Pinpoint the cell where the given text exists, returning its (X, Y) midpoint coordinate. 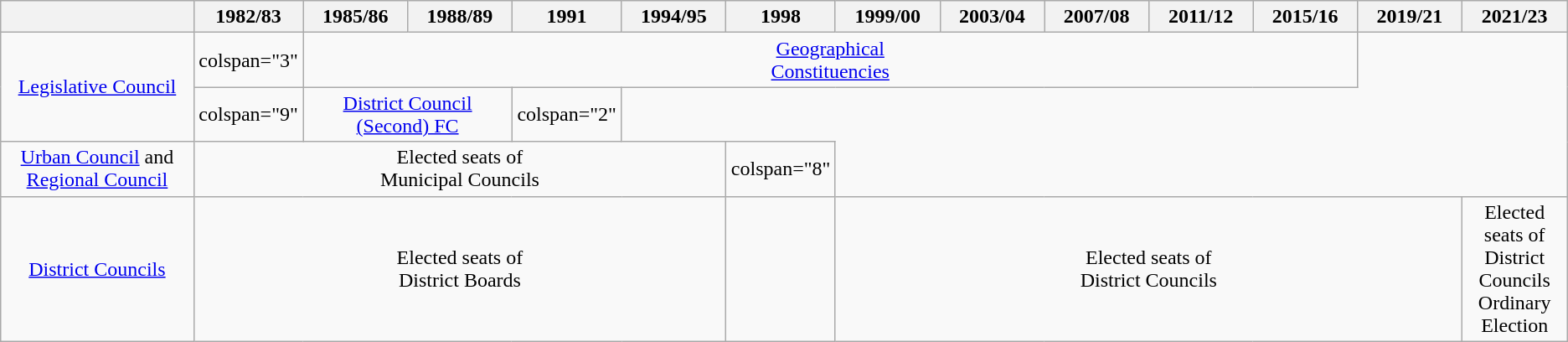
1999/00 (888, 17)
colspan="9" (248, 114)
colspan="3" (248, 60)
2007/08 (1097, 17)
2019/21 (1409, 17)
2011/12 (1200, 17)
1991 (566, 17)
Elected seats of District Boards (460, 268)
1998 (781, 17)
Urban Council andRegional Council (97, 169)
1988/89 (461, 17)
colspan="8" (781, 169)
colspan="2" (566, 114)
Elected seats of District Councils Ordinary Election (1514, 268)
1985/86 (355, 17)
2015/16 (1305, 17)
1982/83 (248, 17)
2021/23 (1514, 17)
Geographical Constituencies (831, 60)
Legislative Council (97, 87)
Elected seats of District Councils (1148, 268)
2003/04 (992, 17)
Elected seats of Municipal Councils (460, 169)
District Councils (97, 268)
District Council(Second) FC (407, 114)
1994/95 (673, 17)
